Find where the given text appears and provide that cell's center as [x, y] coordinate. 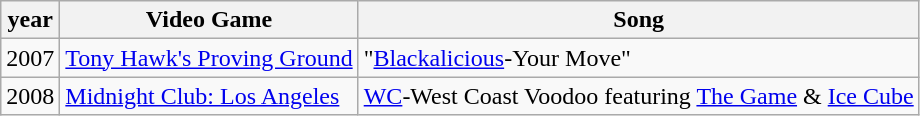
Midnight Club: Los Angeles [209, 96]
year [30, 20]
2008 [30, 96]
WC-West Coast Voodoo featuring The Game & Ice Cube [638, 96]
Song [638, 20]
"Blackalicious-Your Move" [638, 58]
2007 [30, 58]
Video Game [209, 20]
Tony Hawk's Proving Ground [209, 58]
